Locate the cell with the specified text and output its [x, y] center coordinate. 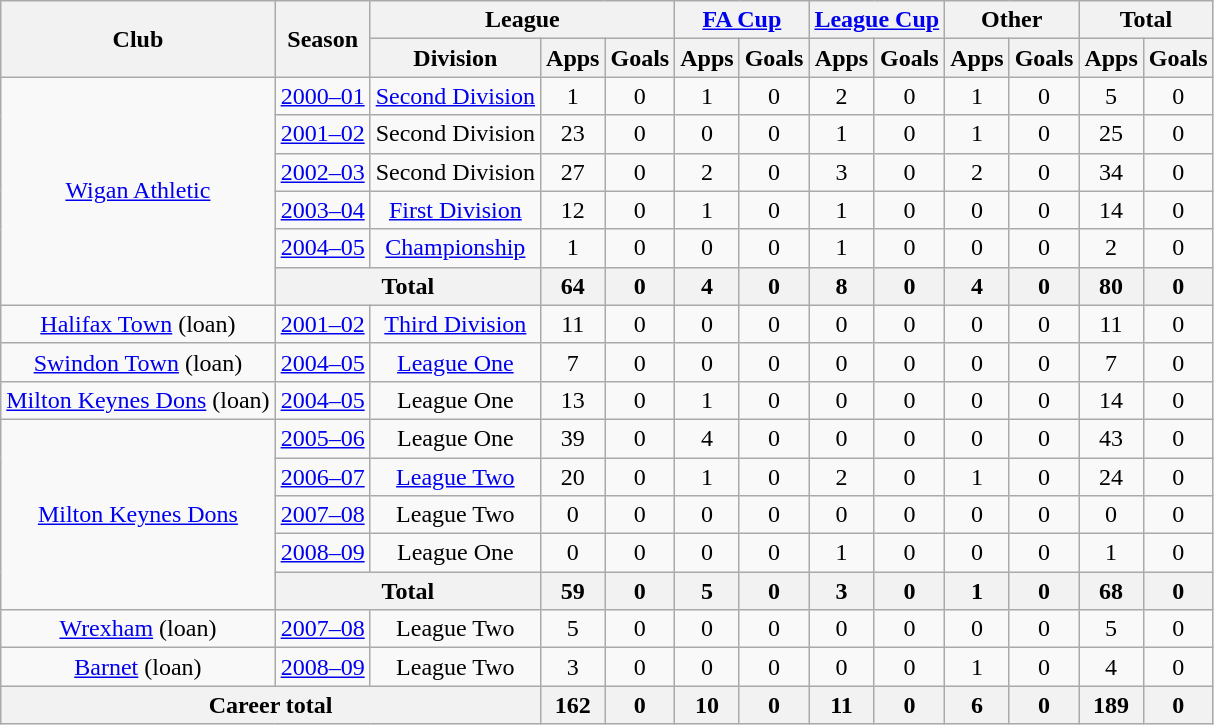
13 [573, 400]
Milton Keynes Dons [138, 514]
189 [1111, 705]
2002–03 [322, 172]
162 [573, 705]
Wigan Athletic [138, 191]
12 [573, 210]
80 [1111, 286]
59 [573, 591]
23 [573, 134]
2005–06 [322, 438]
Third Division [455, 324]
34 [1111, 172]
27 [573, 172]
25 [1111, 134]
FA Cup [742, 20]
Swindon Town (loan) [138, 362]
43 [1111, 438]
39 [573, 438]
Milton Keynes Dons (loan) [138, 400]
Other [1012, 20]
2003–04 [322, 210]
8 [842, 286]
League [522, 20]
Barnet (loan) [138, 667]
Halifax Town (loan) [138, 324]
Wrexham (loan) [138, 629]
Club [138, 39]
64 [573, 286]
Career total [271, 705]
League Cup [877, 20]
10 [707, 705]
2006–07 [322, 477]
Division [455, 58]
6 [977, 705]
Season [322, 39]
2000–01 [322, 96]
Championship [455, 248]
First Division [455, 210]
68 [1111, 591]
24 [1111, 477]
20 [573, 477]
